Scan for the cell matching the given text and deliver its [X, Y] coordinate at center. 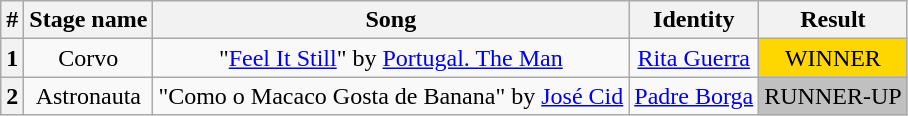
"Como o Macaco Gosta de Banana" by José Cid [391, 96]
RUNNER-UP [833, 96]
Rita Guerra [694, 58]
Stage name [88, 20]
Corvo [88, 58]
1 [12, 58]
"Feel It Still" by Portugal. The Man [391, 58]
2 [12, 96]
WINNER [833, 58]
Identity [694, 20]
Result [833, 20]
Padre Borga [694, 96]
Song [391, 20]
Astronauta [88, 96]
# [12, 20]
